Extract the [X, Y] coordinate from the center of the cell holding the provided text.  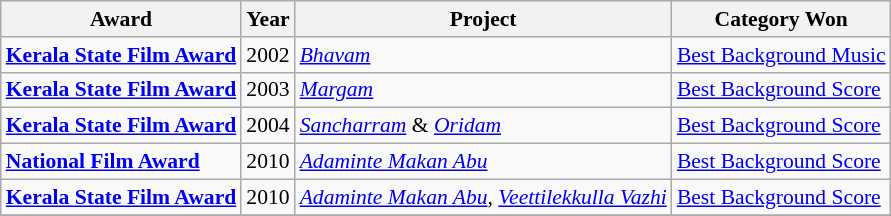
2003 [268, 90]
Bhavam [484, 55]
Margam [484, 90]
Year [268, 19]
Adaminte Makan Abu, Veettilekkulla Vazhi [484, 197]
2004 [268, 126]
Best Background Music [782, 55]
National Film Award [122, 162]
Award [122, 19]
Sancharram & Oridam [484, 126]
Adaminte Makan Abu [484, 162]
Category Won [782, 19]
2002 [268, 55]
Project [484, 19]
